Locate the cell with the specified text and output its (X, Y) center coordinate. 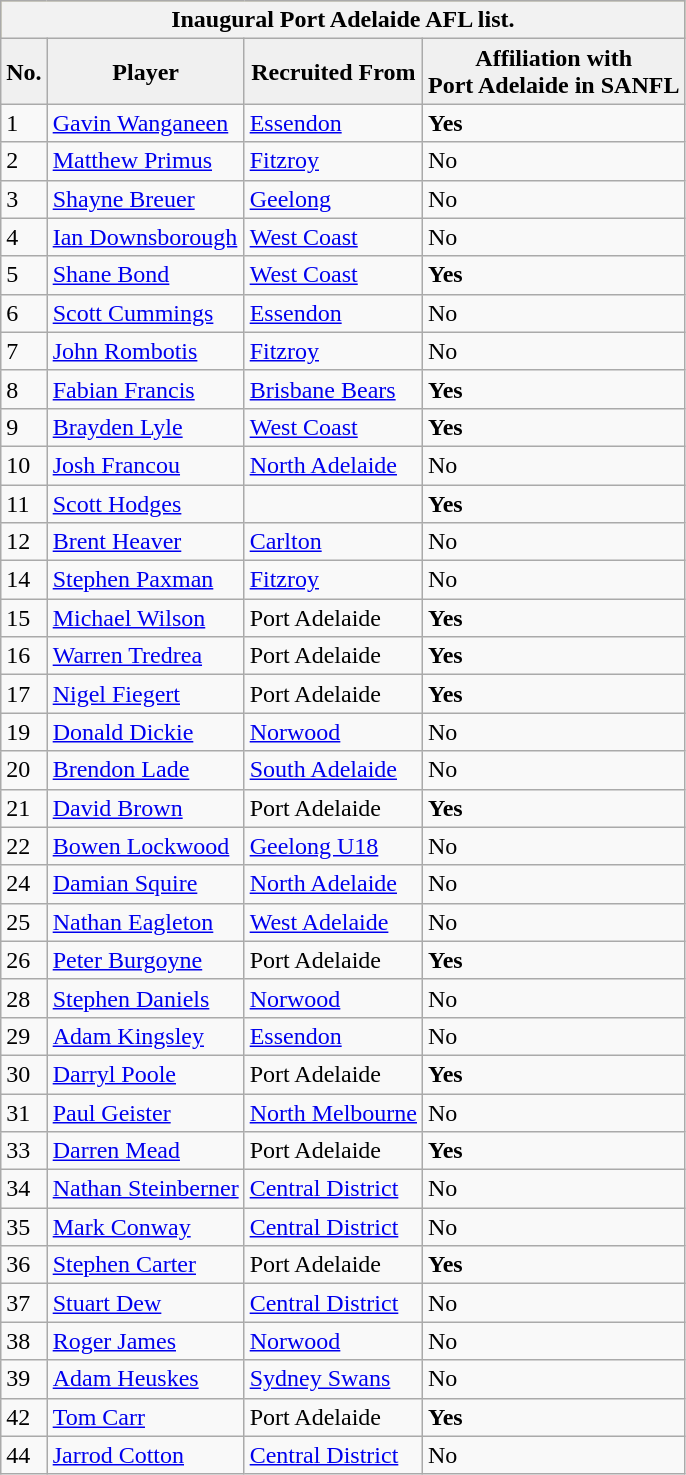
Carlton (333, 542)
6 (24, 313)
22 (24, 846)
Stephen Daniels (146, 998)
34 (24, 1189)
19 (24, 732)
Jarrod Cotton (146, 1455)
Fabian Francis (146, 389)
West Adelaide (333, 922)
25 (24, 922)
21 (24, 808)
38 (24, 1341)
Brisbane Bears (333, 389)
Bowen Lockwood (146, 846)
1 (24, 123)
Shane Bond (146, 275)
Scott Cummings (146, 313)
Brent Heaver (146, 542)
Brayden Lyle (146, 427)
33 (24, 1151)
37 (24, 1303)
North Melbourne (333, 1113)
Sydney Swans (333, 1379)
David Brown (146, 808)
4 (24, 237)
16 (24, 656)
Shayne Breuer (146, 199)
Geelong (333, 199)
20 (24, 770)
South Adelaide (333, 770)
Stephen Paxman (146, 580)
29 (24, 1036)
Tom Carr (146, 1417)
30 (24, 1074)
7 (24, 351)
Gavin Wanganeen (146, 123)
Paul Geister (146, 1113)
10 (24, 465)
John Rombotis (146, 351)
Nigel Fiegert (146, 694)
Stuart Dew (146, 1303)
Darryl Poole (146, 1074)
Adam Kingsley (146, 1036)
15 (24, 618)
24 (24, 884)
Ian Downsborough (146, 237)
Brendon Lade (146, 770)
44 (24, 1455)
26 (24, 960)
Donald Dickie (146, 732)
Affiliation withPort Adelaide in SANFL (554, 72)
Damian Squire (146, 884)
35 (24, 1227)
2 (24, 161)
Inaugural Port Adelaide AFL list. (343, 20)
36 (24, 1265)
Adam Heuskes (146, 1379)
Michael Wilson (146, 618)
No. (24, 72)
8 (24, 389)
Darren Mead (146, 1151)
Roger James (146, 1341)
11 (24, 503)
17 (24, 694)
Mark Conway (146, 1227)
28 (24, 998)
42 (24, 1417)
Josh Francou (146, 465)
Nathan Eagleton (146, 922)
Geelong U18 (333, 846)
Player (146, 72)
9 (24, 427)
Warren Tredrea (146, 656)
Peter Burgoyne (146, 960)
Nathan Steinberner (146, 1189)
14 (24, 580)
31 (24, 1113)
39 (24, 1379)
5 (24, 275)
Matthew Primus (146, 161)
12 (24, 542)
Scott Hodges (146, 503)
Recruited From (333, 72)
3 (24, 199)
Stephen Carter (146, 1265)
